Search for the cell housing the specified text and yield its [x, y] center coordinate. 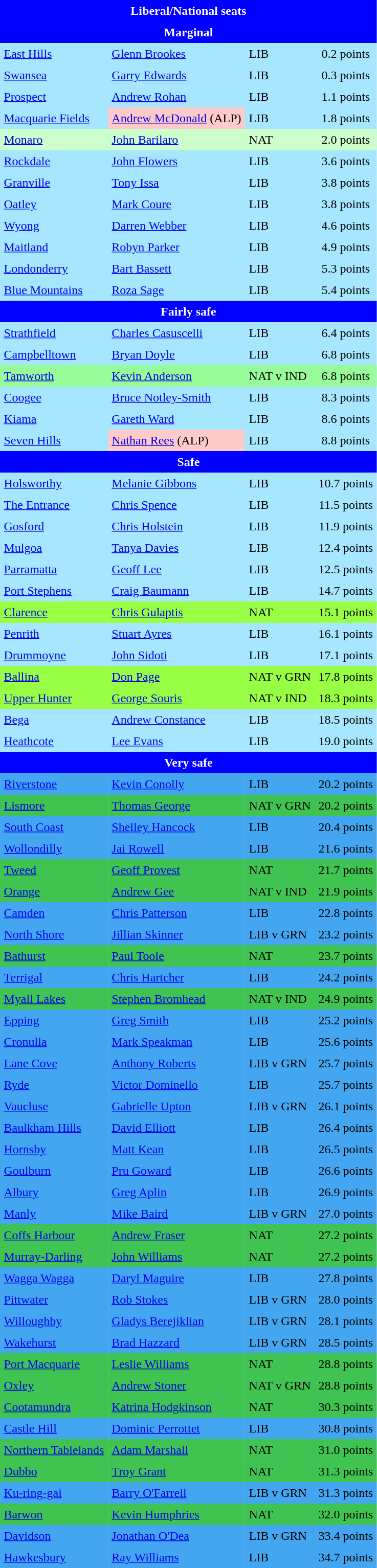
Cootamundra [54, 1407]
Cronulla [54, 1042]
Hornsby [54, 1150]
8.6 points [346, 419]
Charles Casuscelli [176, 333]
Lismore [54, 806]
11.9 points [346, 527]
Orange [54, 892]
Robyn Parker [176, 248]
Mark Coure [176, 205]
4.6 points [346, 226]
Goulburn [54, 1171]
14.7 points [346, 591]
Northern Tablelands [54, 1450]
6.4 points [346, 333]
Mulgoa [54, 548]
Myall Lakes [54, 999]
Andrew Stoner [176, 1386]
Bega [54, 720]
Glenn Brookes [176, 54]
Wollondilly [54, 849]
Brad Hazzard [176, 1343]
15.1 points [346, 613]
Tamworth [54, 376]
Matt Kean [176, 1150]
Stuart Ayres [176, 634]
Seven Hills [54, 441]
Terrigal [54, 978]
Barwon [54, 1515]
East Hills [54, 54]
Castle Hill [54, 1429]
Albury [54, 1193]
26.9 points [346, 1193]
17.8 points [346, 677]
Anthony Roberts [176, 1064]
21.6 points [346, 849]
Bryan Doyle [176, 355]
33.4 points [346, 1536]
Kevin Conolly [176, 785]
Katrina Hodgkinson [176, 1407]
Davidson [54, 1536]
The Entrance [54, 505]
Bart Bassett [176, 269]
Lee Evans [176, 742]
Shelley Hancock [176, 827]
21.7 points [346, 870]
Gladys Berejiklian [176, 1321]
Geoff Provest [176, 870]
Clarence [54, 613]
Pittwater [54, 1300]
Tweed [54, 870]
Stephen Bromhead [176, 999]
Tanya Davies [176, 548]
Greg Aplin [176, 1193]
Heathcote [54, 742]
5.4 points [346, 290]
Rockdale [54, 162]
Andrew Rohan [176, 97]
Dominic Perrottet [176, 1429]
Marginal [188, 33]
Jai Rowell [176, 849]
30.8 points [346, 1429]
Coffs Harbour [54, 1236]
Ku-ring-gai [54, 1493]
4.9 points [346, 248]
Jillian Skinner [176, 935]
22.8 points [346, 913]
Gareth Ward [176, 419]
Bathurst [54, 956]
Pru Goward [176, 1171]
Chris Spence [176, 505]
5.3 points [346, 269]
18.5 points [346, 720]
Londonderry [54, 269]
26.5 points [346, 1150]
Upper Hunter [54, 699]
Port Stephens [54, 591]
Kiama [54, 419]
Drummoyne [54, 656]
27.8 points [346, 1279]
Chris Hartcher [176, 978]
Macquarie Fields [54, 119]
8.3 points [346, 398]
Blue Mountains [54, 290]
Leslie Williams [176, 1364]
11.5 points [346, 505]
Penrith [54, 634]
28.0 points [346, 1300]
0.2 points [346, 54]
John Williams [176, 1257]
Gosford [54, 527]
Darren Webber [176, 226]
Safe [188, 462]
Andrew McDonald (ALP) [176, 119]
Epping [54, 1021]
24.2 points [346, 978]
16.1 points [346, 634]
Nathan Rees (ALP) [176, 441]
Port Macquarie [54, 1364]
21.9 points [346, 892]
Prospect [54, 97]
Gabrielle Upton [176, 1107]
25.6 points [346, 1042]
Daryl Maguire [176, 1279]
25.2 points [346, 1021]
Chris Gulaptis [176, 613]
Rob Stokes [176, 1300]
Thomas George [176, 806]
John Sidoti [176, 656]
Camden [54, 913]
28.5 points [346, 1343]
Wagga Wagga [54, 1279]
Wyong [54, 226]
Don Page [176, 677]
30.3 points [346, 1407]
Kevin Humphries [176, 1515]
Riverstone [54, 785]
28.1 points [346, 1321]
Troy Grant [176, 1472]
Liberal/National seats [188, 11]
Coogee [54, 398]
Bruce Notley-Smith [176, 398]
Adam Marshall [176, 1450]
Wakehurst [54, 1343]
32.0 points [346, 1515]
12.5 points [346, 570]
Andrew Fraser [176, 1236]
Lane Cove [54, 1064]
23.7 points [346, 956]
Maitland [54, 248]
Willoughby [54, 1321]
18.3 points [346, 699]
Murray-Darling [54, 1257]
North Shore [54, 935]
26.4 points [346, 1128]
George Souris [176, 699]
31.0 points [346, 1450]
10.7 points [346, 484]
26.6 points [346, 1171]
Andrew Constance [176, 720]
Ryde [54, 1085]
Tony Issa [176, 183]
Craig Baumann [176, 591]
Kevin Anderson [176, 376]
Ballina [54, 677]
26.1 points [346, 1107]
Parramatta [54, 570]
Roza Sage [176, 290]
Mike Baird [176, 1214]
Very safe [188, 763]
Fairly safe [188, 312]
Baulkham Hills [54, 1128]
19.0 points [346, 742]
2.0 points [346, 140]
Paul Toole [176, 956]
Vaucluse [54, 1107]
Dubbo [54, 1472]
1.8 points [346, 119]
Swansea [54, 76]
Strathfield [54, 333]
Campbelltown [54, 355]
Granville [54, 183]
Monaro [54, 140]
Geoff Lee [176, 570]
Barry O'Farrell [176, 1493]
Holsworthy [54, 484]
20.4 points [346, 827]
27.0 points [346, 1214]
John Barilaro [176, 140]
Andrew Gee [176, 892]
12.4 points [346, 548]
3.6 points [346, 162]
Mark Speakman [176, 1042]
24.9 points [346, 999]
23.2 points [346, 935]
Melanie Gibbons [176, 484]
South Coast [54, 827]
Manly [54, 1214]
Oatley [54, 205]
Jonathan O'Dea [176, 1536]
17.1 points [346, 656]
8.8 points [346, 441]
Victor Dominello [176, 1085]
David Elliott [176, 1128]
Chris Patterson [176, 913]
Greg Smith [176, 1021]
John Flowers [176, 162]
Chris Holstein [176, 527]
0.3 points [346, 76]
1.1 points [346, 97]
Oxley [54, 1386]
Garry Edwards [176, 76]
